Find where the given text appears and provide that cell's center as [X, Y] coordinate. 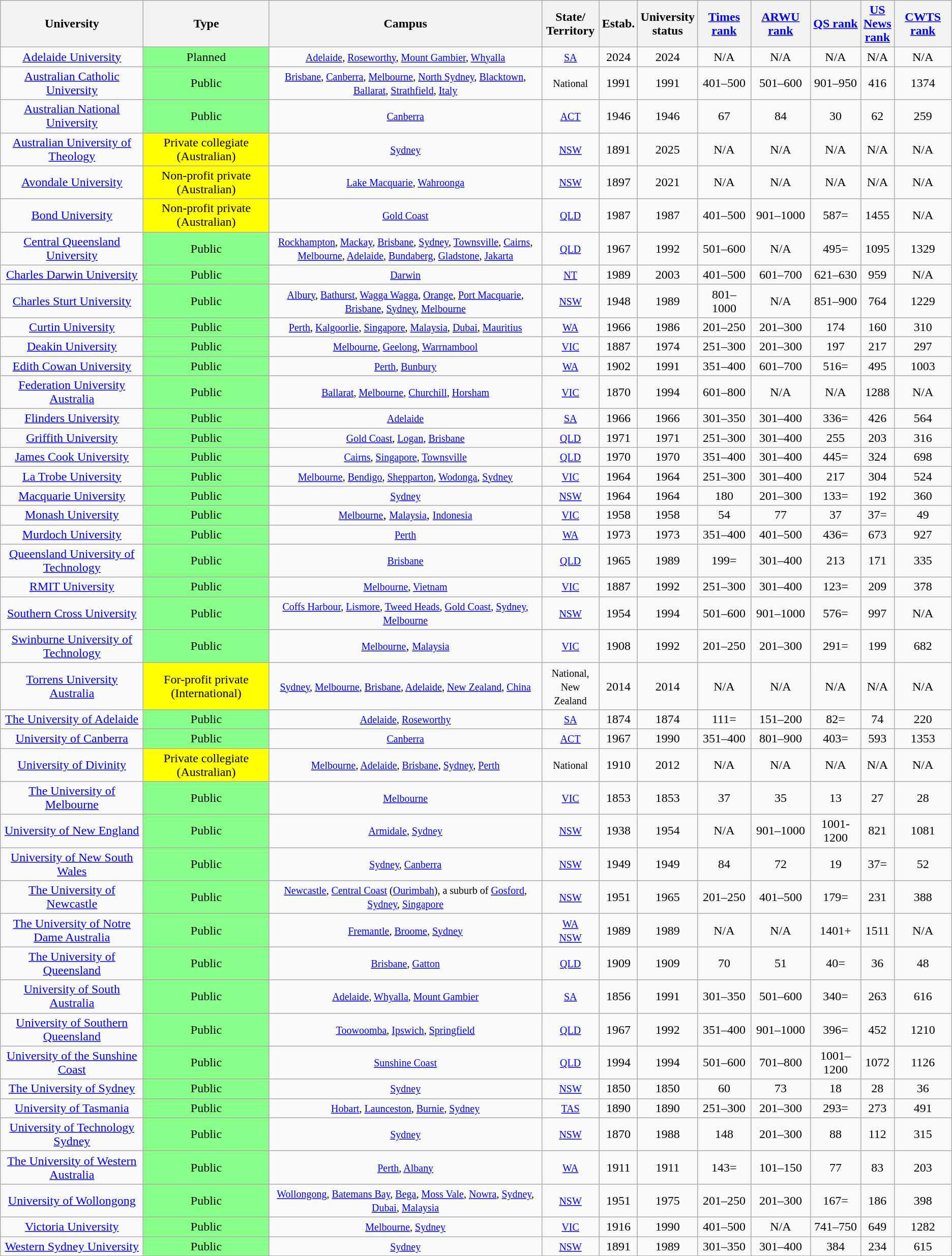
Sydney, Melbourne, Brisbane, Adelaide, New Zealand, China [405, 686]
123= [836, 587]
Albury, Bathurst, Wagga Wagga, Orange, Port Macquarie, Brisbane, Sydney, Melbourne [405, 301]
2021 [668, 182]
273 [877, 1108]
335 [923, 560]
101–150 [780, 1168]
316 [923, 438]
Griffith University [72, 438]
University of New England [72, 831]
436= [836, 534]
1374 [923, 83]
701–800 [780, 1063]
1329 [923, 248]
70 [724, 963]
516= [836, 366]
378 [923, 587]
18 [836, 1089]
The University of Queensland [72, 963]
698 [923, 457]
403= [836, 738]
27 [877, 798]
National, New Zealand [571, 686]
Bond University [72, 216]
197 [836, 346]
1288 [877, 393]
Campus [405, 24]
Cairns, Singapore, Townsville [405, 457]
927 [923, 534]
74 [877, 719]
Torrens University Australia [72, 686]
RMIT University [72, 587]
The University of Adelaide [72, 719]
Sydney, Canberra [405, 864]
52 [923, 864]
Lake Macquarie, Wahroonga [405, 182]
1948 [618, 301]
73 [780, 1089]
83 [877, 1168]
Adelaide, Roseworthy, Mount Gambier, Whyalla [405, 57]
University of the Sunshine Coast [72, 1063]
851–900 [836, 301]
1986 [668, 327]
1974 [668, 346]
199= [724, 560]
1897 [618, 182]
Australian National University [72, 116]
Federation University Australia [72, 393]
48 [923, 963]
Darwin [405, 275]
Brisbane [405, 560]
University of South Australia [72, 997]
88 [836, 1134]
259 [923, 116]
Fremantle, Broome, Sydney [405, 931]
Hobart, Launceston, Burnie, Sydney [405, 1108]
For-profit private (International) [206, 686]
40= [836, 963]
111= [724, 719]
160 [877, 327]
310 [923, 327]
Gold Coast, Logan, Brisbane [405, 438]
Monash University [72, 515]
1401+ [836, 931]
615 [923, 1246]
Perth [405, 534]
Avondale University [72, 182]
Planned [206, 57]
304 [877, 476]
1938 [618, 831]
Queensland University of Technology [72, 560]
1902 [618, 366]
Adelaide, Whyalla, Mount Gambier [405, 997]
388 [923, 897]
336= [836, 418]
315 [923, 1134]
49 [923, 515]
741–750 [836, 1227]
Sunshine Coast [405, 1063]
167= [836, 1200]
The University of Newcastle [72, 897]
1988 [668, 1134]
Melbourne, Vietnam [405, 587]
The University of Notre Dame Australia [72, 931]
291= [836, 646]
USNewsrank [877, 24]
ARWU rank [780, 24]
60 [724, 1089]
62 [877, 116]
Armidale, Sydney [405, 831]
764 [877, 301]
1001–1200 [836, 1063]
WA NSW [571, 931]
148 [724, 1134]
801–900 [780, 738]
Wollongong, Batemans Bay, Bega, Moss Vale, Nowra, Sydney, Dubai, Malaysia [405, 1200]
426 [877, 418]
398 [923, 1200]
263 [877, 997]
209 [877, 587]
Perth, Bunbury [405, 366]
Edith Cowan University [72, 366]
174 [836, 327]
593 [877, 738]
35 [780, 798]
192 [877, 496]
1229 [923, 301]
Times rank [724, 24]
Swinburne University of Technology [72, 646]
171 [877, 560]
University of Divinity [72, 765]
NT [571, 275]
The University of Western Australia [72, 1168]
Melbourne, Geelong, Warrnambool [405, 346]
Adelaide, Roseworthy [405, 719]
Southern Cross University [72, 613]
QS rank [836, 24]
University [72, 24]
179= [836, 897]
Curtin University [72, 327]
Charles Darwin University [72, 275]
University of Canberra [72, 738]
University of New South Wales [72, 864]
601–800 [724, 393]
Coffs Harbour, Lismore, Tweed Heads, Gold Coast, Sydney, Melbourne [405, 613]
186 [877, 1200]
231 [877, 897]
James Cook University [72, 457]
Melbourne [405, 798]
13 [836, 798]
Melbourne, Bendigo, Shepparton, Wodonga, Sydney [405, 476]
1353 [923, 738]
Adelaide University [72, 57]
452 [877, 1029]
Australian University of Theology [72, 149]
1455 [877, 216]
54 [724, 515]
2012 [668, 765]
Estab. [618, 24]
293= [836, 1108]
Toowoomba, Ipswich, Springfield [405, 1029]
673 [877, 534]
Brisbane, Gatton [405, 963]
495= [836, 248]
Newcastle, Central Coast (Ourimbah), a suburb of Gosford, Sydney, Singapore [405, 897]
1095 [877, 248]
University of Southern Queensland [72, 1029]
La Trobe University [72, 476]
Macquarie University [72, 496]
801–1000 [724, 301]
901–950 [836, 83]
Perth, Kalgoorlie, Singapore, Malaysia, Dubai, Mauritius [405, 327]
1126 [923, 1063]
1856 [618, 997]
180 [724, 496]
2025 [668, 149]
Deakin University [72, 346]
151–200 [780, 719]
1511 [877, 931]
Gold Coast [405, 216]
Victoria University [72, 1227]
University of Tasmania [72, 1108]
Central Queensland University [72, 248]
1210 [923, 1029]
1282 [923, 1227]
Melbourne, Sydney [405, 1227]
TAS [571, 1108]
324 [877, 457]
959 [877, 275]
1910 [618, 765]
587= [836, 216]
234 [877, 1246]
821 [877, 831]
Type [206, 24]
524 [923, 476]
495 [877, 366]
340= [836, 997]
67 [724, 116]
Murdoch University [72, 534]
255 [836, 438]
621–630 [836, 275]
Melbourne, Adelaide, Brisbane, Sydney, Perth [405, 765]
University of Technology Sydney [72, 1134]
University of Wollongong [72, 1200]
CWTS rank [923, 24]
199 [877, 646]
297 [923, 346]
Perth, Albany [405, 1168]
360 [923, 496]
112 [877, 1134]
396= [836, 1029]
1975 [668, 1200]
564 [923, 418]
Adelaide [405, 418]
133= [836, 496]
649 [877, 1227]
State/Territory [571, 24]
Melbourne, Malaysia [405, 646]
1916 [618, 1227]
82= [836, 719]
491 [923, 1108]
19 [836, 864]
1001-1200 [836, 831]
1072 [877, 1063]
1003 [923, 366]
Rockhampton, Mackay, Brisbane, Sydney, Townsville, Cairns, Melbourne, Adelaide, Bundaberg, Gladstone, Jakarta [405, 248]
1908 [618, 646]
The University of Sydney [72, 1089]
51 [780, 963]
616 [923, 997]
1081 [923, 831]
143= [724, 1168]
682 [923, 646]
213 [836, 560]
384 [836, 1246]
445= [836, 457]
Melbourne, Malaysia, Indonesia [405, 515]
The University of Melbourne [72, 798]
220 [923, 719]
72 [780, 864]
416 [877, 83]
576= [836, 613]
Ballarat, Melbourne, Churchill, Horsham [405, 393]
Western Sydney University [72, 1246]
Flinders University [72, 418]
Universitystatus [668, 24]
Brisbane, Canberra, Melbourne, North Sydney, Blacktown, Ballarat, Strathfield, Italy [405, 83]
Australian Catholic University [72, 83]
2003 [668, 275]
997 [877, 613]
30 [836, 116]
Charles Sturt University [72, 301]
